Locate the cell with the specified text and output its [X, Y] center coordinate. 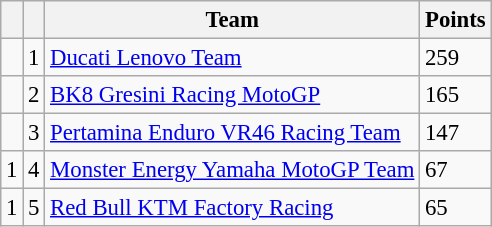
165 [456, 95]
4 [34, 170]
3 [34, 133]
67 [456, 170]
259 [456, 58]
65 [456, 208]
5 [34, 208]
147 [456, 133]
BK8 Gresini Racing MotoGP [232, 95]
Ducati Lenovo Team [232, 58]
Red Bull KTM Factory Racing [232, 208]
Monster Energy Yamaha MotoGP Team [232, 170]
Pertamina Enduro VR46 Racing Team [232, 133]
Team [232, 20]
2 [34, 95]
Points [456, 20]
